Return the [x, y] coordinate for the center point of the cell that contains the specified text.  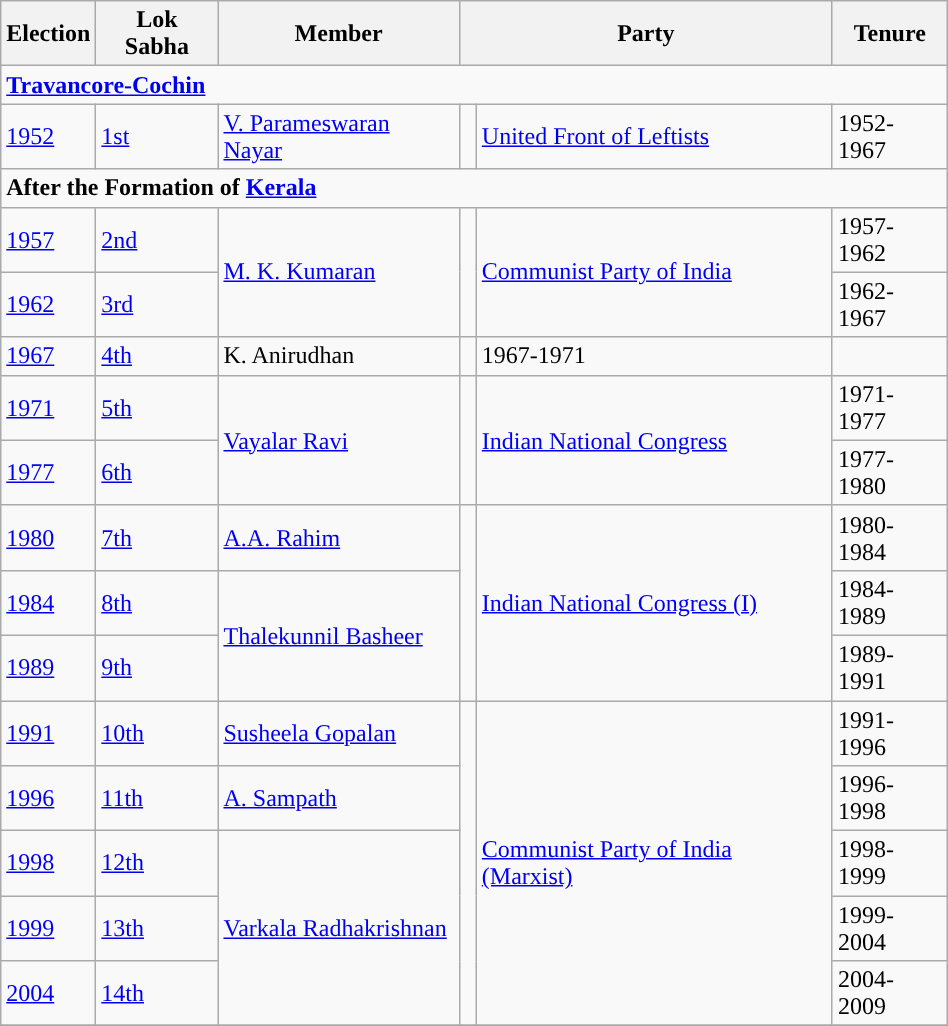
2004 [48, 994]
K. Anirudhan [338, 356]
1989 [48, 668]
14th [157, 994]
Indian National Congress (I) [654, 602]
Indian National Congress [654, 440]
1952 [48, 136]
After the Formation of Kerala [474, 188]
1977-1980 [890, 472]
1967-1971 [654, 356]
Varkala Radhakrishnan [338, 928]
12th [157, 864]
1991 [48, 732]
Lok Sabha [157, 34]
Party [646, 34]
Communist Party of India (Marxist) [654, 862]
11th [157, 798]
Member [338, 34]
1999 [48, 928]
1980 [48, 538]
3rd [157, 304]
1971 [48, 408]
5th [157, 408]
1967 [48, 356]
1989-1991 [890, 668]
Election [48, 34]
2nd [157, 240]
9th [157, 668]
1957-1962 [890, 240]
1996 [48, 798]
United Front of Leftists [654, 136]
Travancore-Cochin [474, 85]
Communist Party of India [654, 272]
6th [157, 472]
A.A. Rahim [338, 538]
1991-1996 [890, 732]
7th [157, 538]
Susheela Gopalan [338, 732]
Vayalar Ravi [338, 440]
1962 [48, 304]
1952-1967 [890, 136]
8th [157, 602]
Tenure [890, 34]
A. Sampath [338, 798]
1998 [48, 864]
1962-1967 [890, 304]
M. K. Kumaran [338, 272]
1st [157, 136]
1980-1984 [890, 538]
1971-1977 [890, 408]
V. Parameswaran Nayar [338, 136]
10th [157, 732]
1984 [48, 602]
13th [157, 928]
1957 [48, 240]
1998-1999 [890, 864]
2004-2009 [890, 994]
1999-2004 [890, 928]
Thalekunnil Basheer [338, 635]
1977 [48, 472]
1996-1998 [890, 798]
1984-1989 [890, 602]
4th [157, 356]
